Determine the [x, y] coordinate at the center of the cell enclosing the given text.  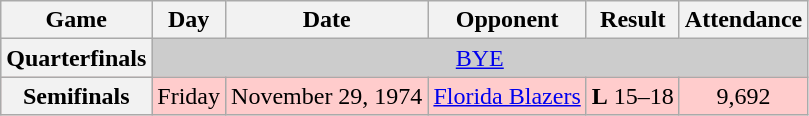
Result [632, 20]
BYE [480, 58]
Attendance [743, 20]
Opponent [507, 20]
Semifinals [76, 96]
November 29, 1974 [327, 96]
Friday [189, 96]
9,692 [743, 96]
Florida Blazers [507, 96]
Date [327, 20]
Game [76, 20]
L 15–18 [632, 96]
Quarterfinals [76, 58]
Day [189, 20]
